Return [X, Y] of the center of cell containing provided text 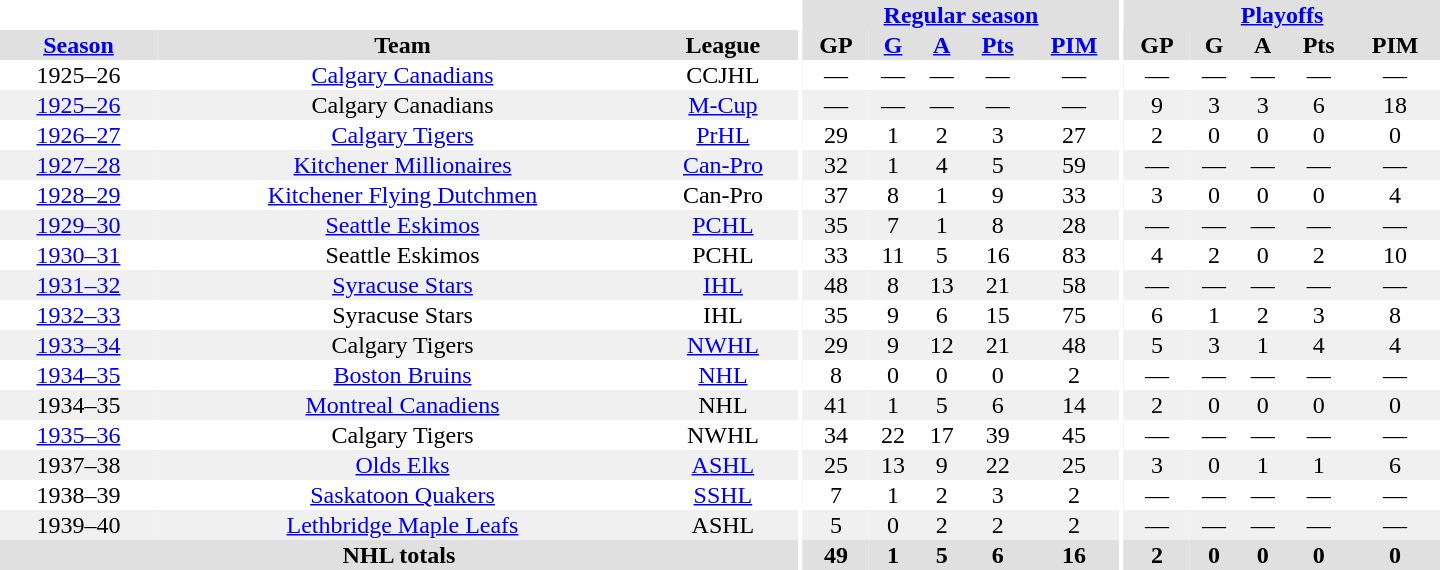
39 [998, 435]
PrHL [723, 135]
Lethbridge Maple Leafs [402, 525]
1933–34 [78, 345]
59 [1074, 165]
1939–40 [78, 525]
NHL totals [399, 555]
83 [1074, 255]
1937–38 [78, 465]
18 [1395, 105]
1930–31 [78, 255]
15 [998, 315]
75 [1074, 315]
17 [942, 435]
Team [402, 45]
49 [836, 555]
11 [894, 255]
34 [836, 435]
1938–39 [78, 495]
CCJHL [723, 75]
41 [836, 405]
Kitchener Millionaires [402, 165]
14 [1074, 405]
League [723, 45]
Montreal Canadiens [402, 405]
Kitchener Flying Dutchmen [402, 195]
1935–36 [78, 435]
M-Cup [723, 105]
45 [1074, 435]
58 [1074, 285]
10 [1395, 255]
Season [78, 45]
Olds Elks [402, 465]
1926–27 [78, 135]
1928–29 [78, 195]
37 [836, 195]
1932–33 [78, 315]
28 [1074, 225]
Regular season [961, 15]
Boston Bruins [402, 375]
32 [836, 165]
12 [942, 345]
SSHL [723, 495]
1927–28 [78, 165]
1929–30 [78, 225]
Saskatoon Quakers [402, 495]
Playoffs [1282, 15]
1931–32 [78, 285]
27 [1074, 135]
